Capture the cell that displays the provided text and extract its (X, Y) central coordinate. 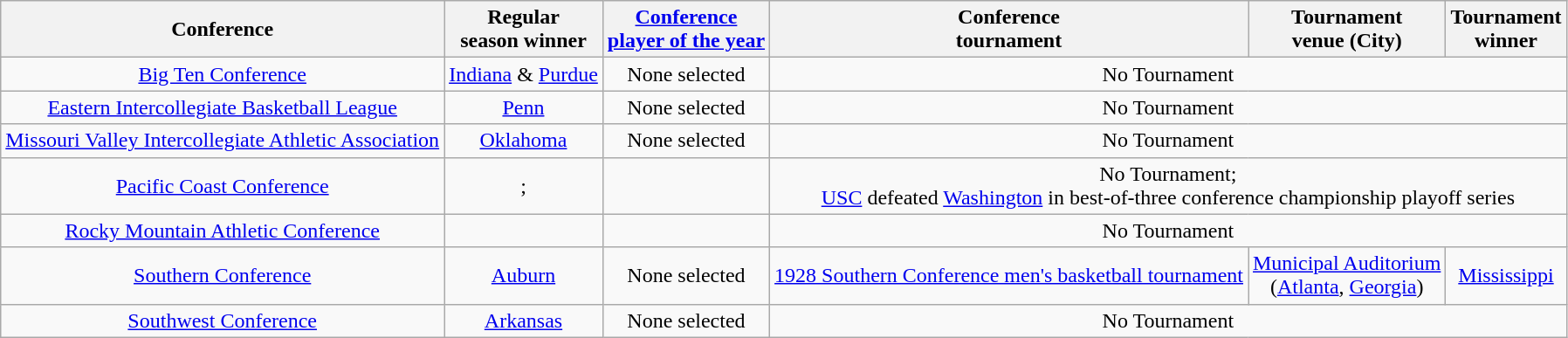
Mississippi (1506, 276)
Missouri Valley Intercollegiate Athletic Association (223, 141)
Conference player of the year (686, 30)
No Tournament;USC defeated Washington in best-of-three conference championship playoff series (1168, 185)
Rocky Mountain Athletic Conference (223, 231)
; (524, 185)
Southwest Conference (223, 321)
Arkansas (524, 321)
Indiana & Purdue (524, 74)
Big Ten Conference (223, 74)
Municipal Auditorium(Atlanta, Georgia) (1347, 276)
Conference (223, 30)
Regular season winner (524, 30)
Tournament winner (1506, 30)
Pacific Coast Conference (223, 185)
1928 Southern Conference men's basketball tournament (1009, 276)
Penn (524, 107)
Conference tournament (1009, 30)
Tournament venue (City) (1347, 30)
Southern Conference (223, 276)
Oklahoma (524, 141)
Eastern Intercollegiate Basketball League (223, 107)
Auburn (524, 276)
